Identify which cell holds the provided text, then report its (x, y) central coordinate. 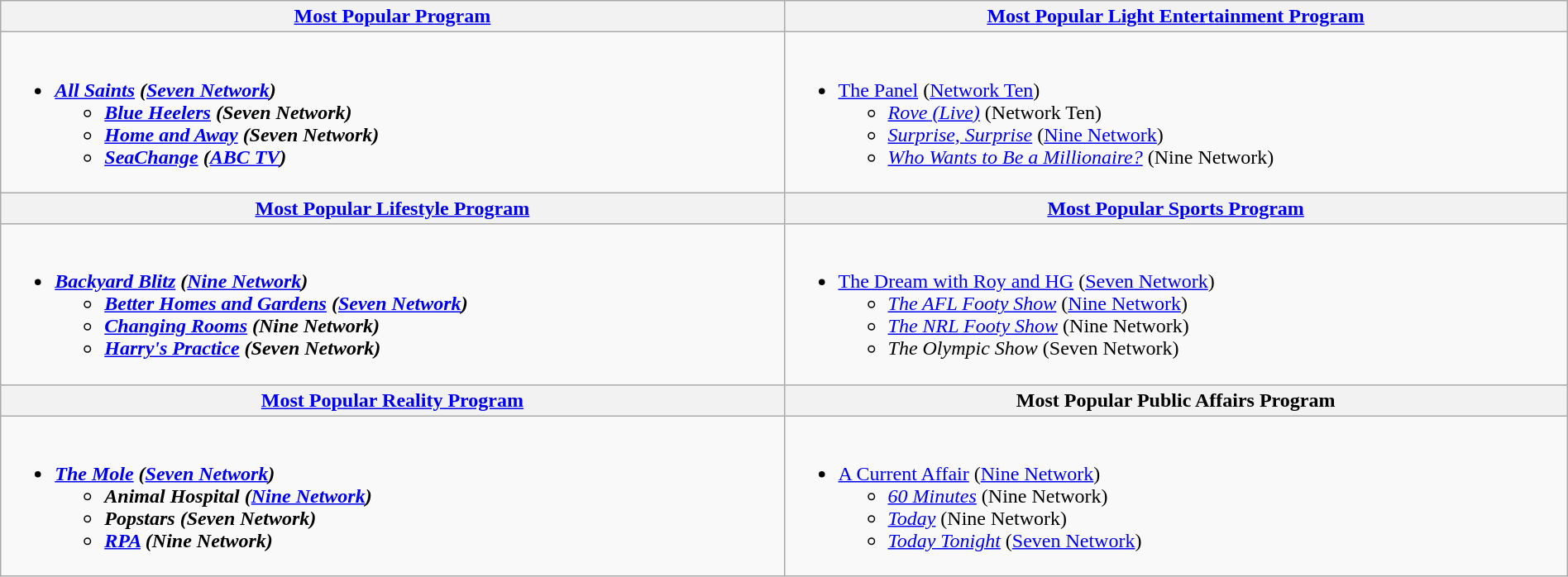
All Saints (Seven Network)Blue Heelers (Seven Network)Home and Away (Seven Network)SeaChange (ABC TV) (392, 112)
The Dream with Roy and HG (Seven Network)The AFL Footy Show (Nine Network)The NRL Footy Show (Nine Network)The Olympic Show (Seven Network) (1176, 304)
Most Popular Reality Program (392, 400)
The Panel (Network Ten)Rove (Live) (Network Ten)Surprise, Surprise (Nine Network)Who Wants to Be a Millionaire? (Nine Network) (1176, 112)
Most Popular Lifestyle Program (392, 208)
Most Popular Sports Program (1176, 208)
The Mole (Seven Network)Animal Hospital (Nine Network)Popstars (Seven Network)RPA (Nine Network) (392, 496)
Most Popular Program (392, 17)
Most Popular Light Entertainment Program (1176, 17)
A Current Affair (Nine Network)60 Minutes (Nine Network)Today (Nine Network)Today Tonight (Seven Network) (1176, 496)
Backyard Blitz (Nine Network)Better Homes and Gardens (Seven Network)Changing Rooms (Nine Network)Harry's Practice (Seven Network) (392, 304)
Most Popular Public Affairs Program (1176, 400)
